Capture the cell that displays the provided text and extract its (x, y) central coordinate. 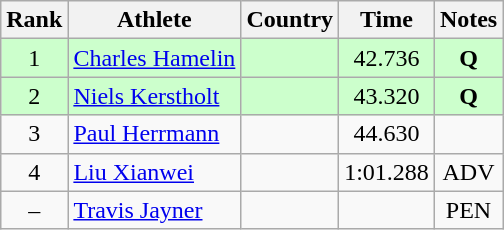
ADV (468, 172)
Paul Herrmann (154, 134)
1 (34, 58)
42.736 (387, 58)
1:01.288 (387, 172)
Travis Jayner (154, 210)
Charles Hamelin (154, 58)
Athlete (154, 20)
Liu Xianwei (154, 172)
Country (290, 20)
PEN (468, 210)
Rank (34, 20)
Niels Kerstholt (154, 96)
44.630 (387, 134)
Time (387, 20)
43.320 (387, 96)
Notes (468, 20)
– (34, 210)
4 (34, 172)
3 (34, 134)
2 (34, 96)
